Scan for the cell matching the given text and deliver its (X, Y) coordinate at center. 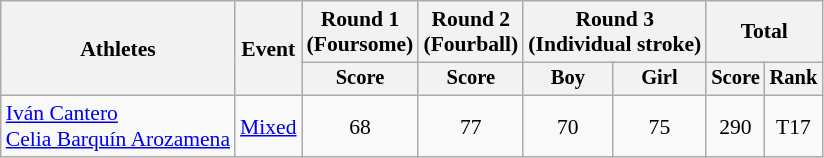
Boy (568, 79)
290 (735, 126)
77 (470, 126)
Round 2(Fourball) (470, 32)
Girl (659, 79)
Athletes (118, 48)
Round 3(Individual stroke) (614, 32)
T17 (794, 126)
Mixed (268, 126)
68 (360, 126)
Event (268, 48)
70 (568, 126)
75 (659, 126)
Rank (794, 79)
Total (764, 32)
Round 1(Foursome) (360, 32)
Iván CanteroCelia Barquín Arozamena (118, 126)
